Pinpoint the cell where the given text exists, returning its [X, Y] midpoint coordinate. 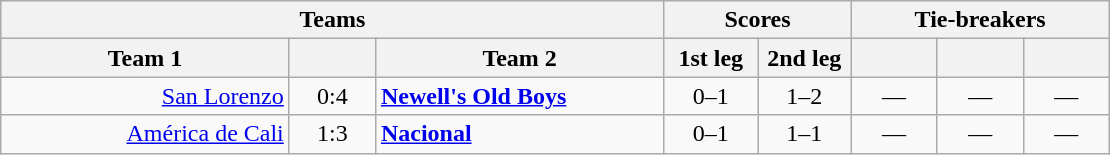
Tie-breakers [980, 20]
Team 2 [520, 58]
Nacional [520, 134]
2nd leg [805, 58]
1–2 [805, 96]
Newell's Old Boys [520, 96]
1–1 [805, 134]
San Lorenzo [146, 96]
Teams [332, 20]
Team 1 [146, 58]
Scores [758, 20]
1st leg [711, 58]
0:4 [332, 96]
América de Cali [146, 134]
1:3 [332, 134]
